Output the (X, Y) coordinate of the center of the cell containing the given text.  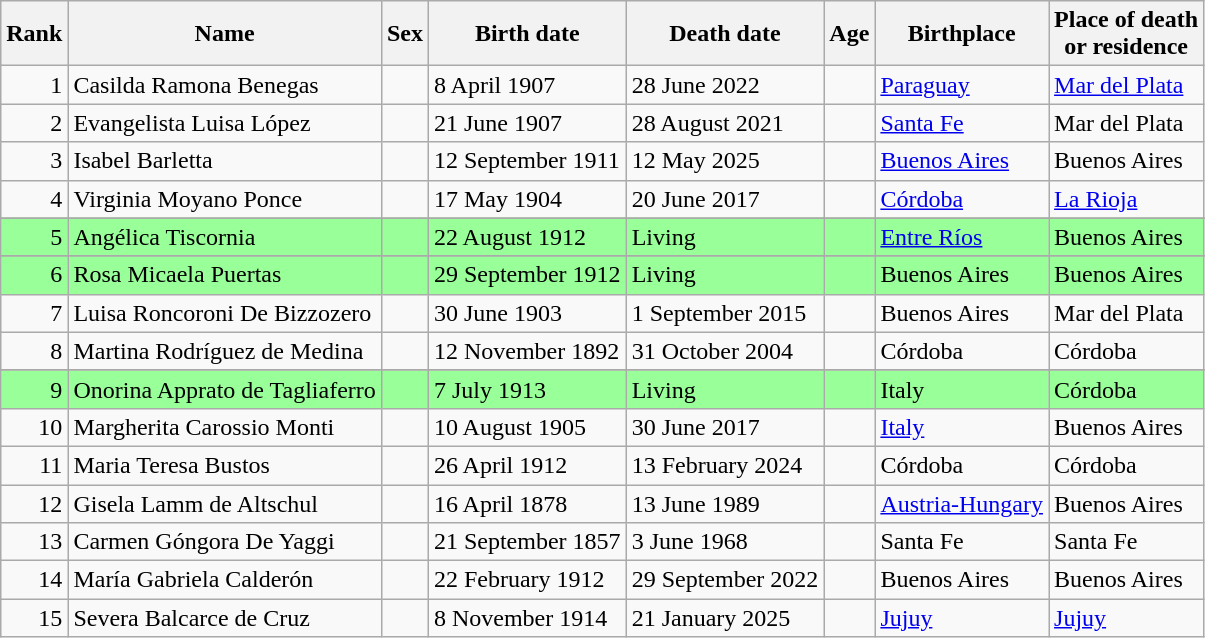
3 June 1968 (725, 542)
14 (34, 580)
15 (34, 618)
8 (34, 351)
Paraguay (962, 85)
12 September 1911 (527, 161)
Evangelista Luisa López (225, 123)
Name (225, 34)
22 August 1912 (527, 237)
10 (34, 427)
11 (34, 465)
6 (34, 275)
5 (34, 237)
28 August 2021 (725, 123)
13 June 1989 (725, 503)
12 May 2025 (725, 161)
29 September 2022 (725, 580)
Carmen Góngora De Yaggi (225, 542)
30 June 2017 (725, 427)
2 (34, 123)
Gisela Lamm de Altschul (225, 503)
26 April 1912 (527, 465)
30 June 1903 (527, 313)
29 September 1912 (527, 275)
Birth date (527, 34)
16 April 1878 (527, 503)
21 June 1907 (527, 123)
31 October 2004 (725, 351)
1 September 2015 (725, 313)
8 April 1907 (527, 85)
12 (34, 503)
Austria-Hungary (962, 503)
Martina Rodríguez de Medina (225, 351)
María Gabriela Calderón (225, 580)
Casilda Ramona Benegas (225, 85)
21 January 2025 (725, 618)
28 June 2022 (725, 85)
10 August 1905 (527, 427)
Virginia Moyano Ponce (225, 199)
17 May 1904 (527, 199)
3 (34, 161)
Onorina Apprato de Tagliaferro (225, 389)
Margherita Carossio Monti (225, 427)
Rank (34, 34)
Isabel Barletta (225, 161)
8 November 1914 (527, 618)
Place of death or residence (1126, 34)
7 July 1913 (527, 389)
Age (850, 34)
Rosa Micaela Puertas (225, 275)
22 February 1912 (527, 580)
1 (34, 85)
9 (34, 389)
Entre Ríos (962, 237)
21 September 1857 (527, 542)
13 February 2024 (725, 465)
Luisa Roncoroni De Bizzozero (225, 313)
7 (34, 313)
Sex (404, 34)
20 June 2017 (725, 199)
13 (34, 542)
La Rioja (1126, 199)
Birthplace (962, 34)
Maria Teresa Bustos (225, 465)
Severa Balcarce de Cruz (225, 618)
Death date (725, 34)
4 (34, 199)
12 November 1892 (527, 351)
Angélica Tiscornia (225, 237)
